Detect which cell encompasses the target text, then output its (X, Y) center coordinate. 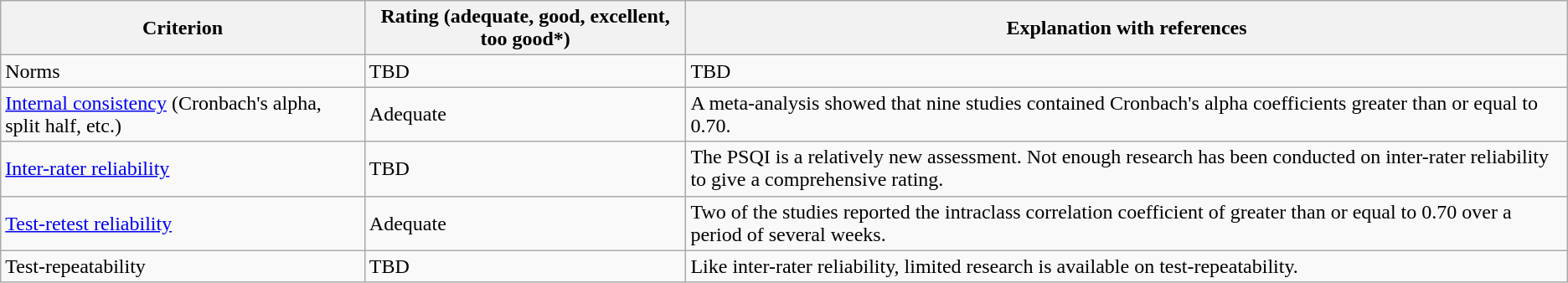
Two of the studies reported the intraclass correlation coefficient of greater than or equal to 0.70 over a period of several weeks. (1127, 223)
Criterion (183, 28)
Explanation with references (1127, 28)
Rating (adequate, good, excellent, too good*) (525, 28)
Inter-rater reliability (183, 169)
Internal consistency (Cronbach's alpha, split half, etc.) (183, 114)
Test-repeatability (183, 266)
The PSQI is a relatively new assessment. Not enough research has been conducted on inter-rater reliability to give a comprehensive rating. (1127, 169)
Like inter-rater reliability, limited research is available on test-repeatability. (1127, 266)
A meta-analysis showed that nine studies contained Cronbach's alpha coefficients greater than or equal to 0.70. (1127, 114)
Test-retest reliability (183, 223)
Norms (183, 71)
